Pinpoint the cell where the given text exists, returning its (x, y) midpoint coordinate. 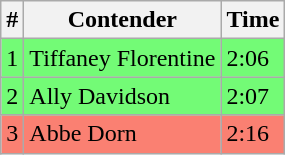
2 (12, 96)
3 (12, 134)
Contender (122, 20)
# (12, 20)
Time (253, 20)
2:07 (253, 96)
2:16 (253, 134)
Tiffaney Florentine (122, 58)
Ally Davidson (122, 96)
1 (12, 58)
2:06 (253, 58)
Abbe Dorn (122, 134)
